Capture the cell that displays the provided text and extract its (x, y) central coordinate. 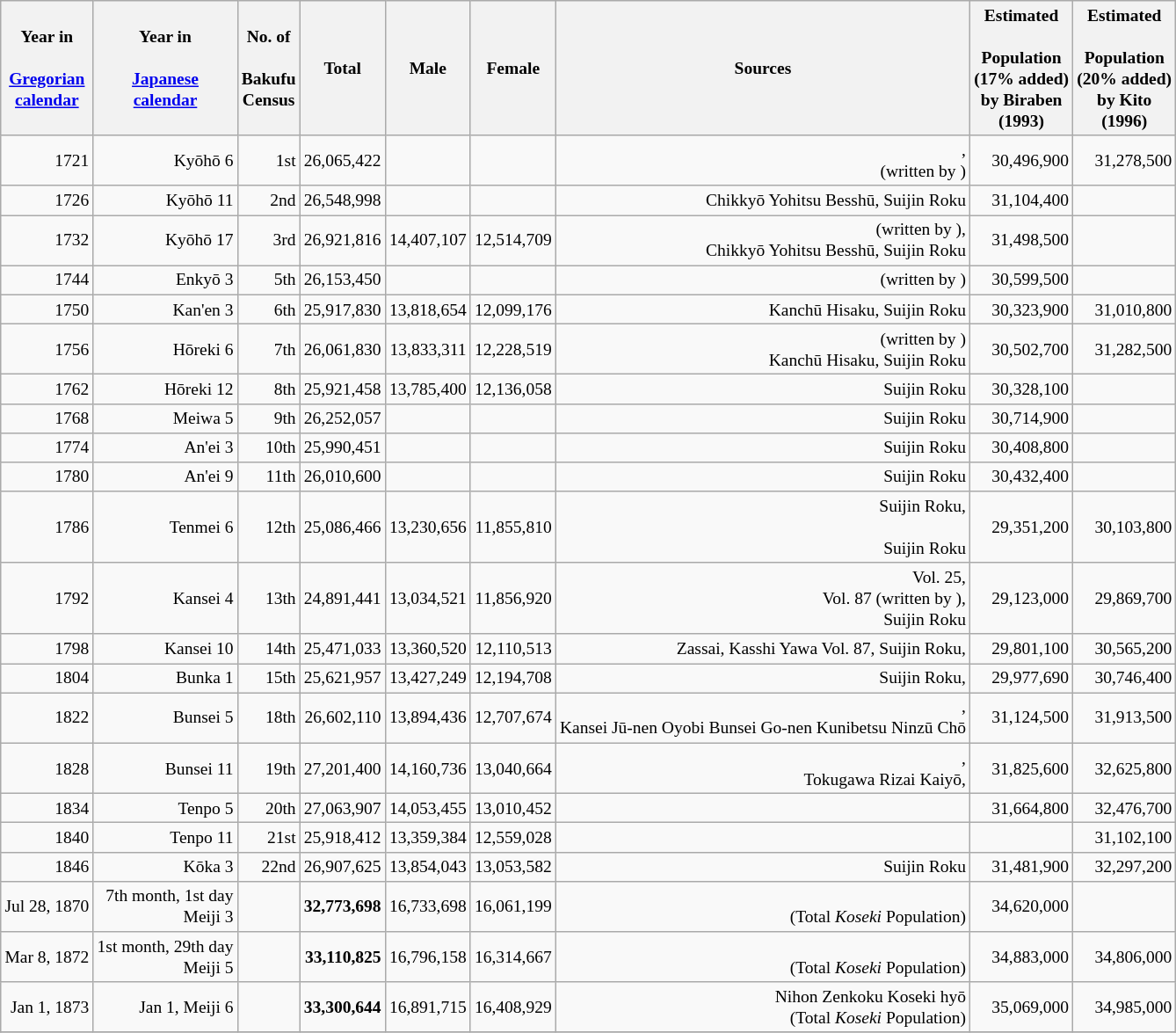
19th (269, 768)
Vol. 25, Vol. 87 (written by ),Suijin Roku (763, 598)
11,855,810 (513, 527)
30,565,200 (1125, 649)
12,514,709 (513, 241)
13,427,249 (427, 679)
Mar 8, 1872 (47, 957)
26,907,625 (343, 867)
Tenmei 6 (165, 527)
Kanchū Hisaku, Suijin Roku (763, 309)
6th (269, 309)
12th (269, 527)
Year inJapanesecalendar (165, 69)
31,498,500 (1021, 241)
31,102,100 (1125, 837)
12,136,058 (513, 389)
13th (269, 598)
13,010,452 (513, 809)
1780 (47, 476)
33,300,644 (343, 1008)
1828 (47, 768)
30,599,500 (1021, 280)
3rd (269, 241)
14,160,736 (427, 768)
(written by ) (763, 280)
16,061,199 (513, 906)
13,053,582 (513, 867)
Kansei 4 (165, 598)
26,252,057 (343, 418)
1st month, 29th dayMeiji 5 (165, 957)
13,785,400 (427, 389)
32,297,200 (1125, 867)
Jul 28, 1870 (47, 906)
EstimatedPopulation (20% added) by Kito (1996) (1125, 69)
1786 (47, 527)
Bunka 1 (165, 679)
Year inGregoriancalendar (47, 69)
,Kansei Jū-nen Oyobi Bunsei Go-nen Kunibetsu Ninzū Chō (763, 717)
35,069,000 (1021, 1008)
1846 (47, 867)
29,801,100 (1021, 649)
25,086,466 (343, 527)
26,065,422 (343, 160)
Zassai, Kasshi Yawa Vol. 87, Suijin Roku, (763, 649)
20th (269, 809)
26,548,998 (343, 200)
Kyōhō 6 (165, 160)
24,891,441 (343, 598)
1840 (47, 837)
30,714,900 (1021, 418)
An'ei 9 (165, 476)
12,559,028 (513, 837)
1798 (47, 649)
Female (513, 69)
13,034,521 (427, 598)
1721 (47, 160)
16,796,158 (427, 957)
Kyōhō 11 (165, 200)
1756 (47, 348)
31,124,500 (1021, 717)
26,061,830 (343, 348)
Male (427, 69)
Enkyō 3 (165, 280)
13,818,654 (427, 309)
Nihon Zenkoku Koseki hyō(Total Koseki Population) (763, 1008)
26,010,600 (343, 476)
26,153,450 (343, 280)
15th (269, 679)
31,278,500 (1125, 160)
1804 (47, 679)
Kōka 3 (165, 867)
31,282,500 (1125, 348)
Bunsei 5 (165, 717)
Total (343, 69)
1st (269, 160)
Bunsei 11 (165, 768)
34,620,000 (1021, 906)
Chikkyō Yohitsu Besshū, Suijin Roku (763, 200)
7th (269, 348)
13,040,664 (513, 768)
30,103,800 (1125, 527)
32,773,698 (343, 906)
13,360,520 (427, 649)
25,921,458 (343, 389)
Meiwa 5 (165, 418)
27,201,400 (343, 768)
Suijin Roku,Suijin Roku (763, 527)
29,869,700 (1125, 598)
11,856,920 (513, 598)
Sources (763, 69)
34,806,000 (1125, 957)
1726 (47, 200)
1834 (47, 809)
27,063,907 (343, 809)
9th (269, 418)
(written by )Kanchū Hisaku, Suijin Roku (763, 348)
14,407,107 (427, 241)
10th (269, 447)
1750 (47, 309)
14th (269, 649)
30,496,900 (1021, 160)
No. ofBakufu Census (269, 69)
18th (269, 717)
33,110,825 (343, 957)
31,481,900 (1021, 867)
26,921,816 (343, 241)
1768 (47, 418)
13,359,384 (427, 837)
32,625,800 (1125, 768)
1732 (47, 241)
31,104,400 (1021, 200)
EstimatedPopulation (17% added) by Biraben (1993) (1021, 69)
Tenpo 5 (165, 809)
Hōreki 6 (165, 348)
13,833,311 (427, 348)
Suijin Roku, (763, 679)
1822 (47, 717)
12,228,519 (513, 348)
30,408,800 (1021, 447)
12,707,674 (513, 717)
26,602,110 (343, 717)
16,314,667 (513, 957)
12,099,176 (513, 309)
Hōreki 12 (165, 389)
31,010,800 (1125, 309)
1744 (47, 280)
1774 (47, 447)
Kyōhō 17 (165, 241)
29,977,690 (1021, 679)
11th (269, 476)
30,323,900 (1021, 309)
22nd (269, 867)
30,432,400 (1021, 476)
, (written by ) (763, 160)
34,985,000 (1125, 1008)
2nd (269, 200)
25,471,033 (343, 649)
32,476,700 (1125, 809)
1762 (47, 389)
30,328,100 (1021, 389)
14,053,455 (427, 809)
Kansei 10 (165, 649)
Jan 1, 1873 (47, 1008)
31,664,800 (1021, 809)
16,733,698 (427, 906)
An'ei 3 (165, 447)
,Tokugawa Rizai Kaiyō, (763, 768)
(written by ),Chikkyō Yohitsu Besshū, Suijin Roku (763, 241)
34,883,000 (1021, 957)
29,123,000 (1021, 598)
Kan'en 3 (165, 309)
12,110,513 (513, 649)
31,913,500 (1125, 717)
25,990,451 (343, 447)
16,891,715 (427, 1008)
29,351,200 (1021, 527)
30,746,400 (1125, 679)
13,230,656 (427, 527)
8th (269, 389)
16,408,929 (513, 1008)
12,194,708 (513, 679)
25,918,412 (343, 837)
1792 (47, 598)
13,854,043 (427, 867)
30,502,700 (1021, 348)
25,621,957 (343, 679)
31,825,600 (1021, 768)
7th month, 1st dayMeiji 3 (165, 906)
Jan 1, Meiji 6 (165, 1008)
21st (269, 837)
13,894,436 (427, 717)
5th (269, 280)
Tenpo 11 (165, 837)
25,917,830 (343, 309)
